Provide the (x, y) coordinate of the cell's center where the given text is located.  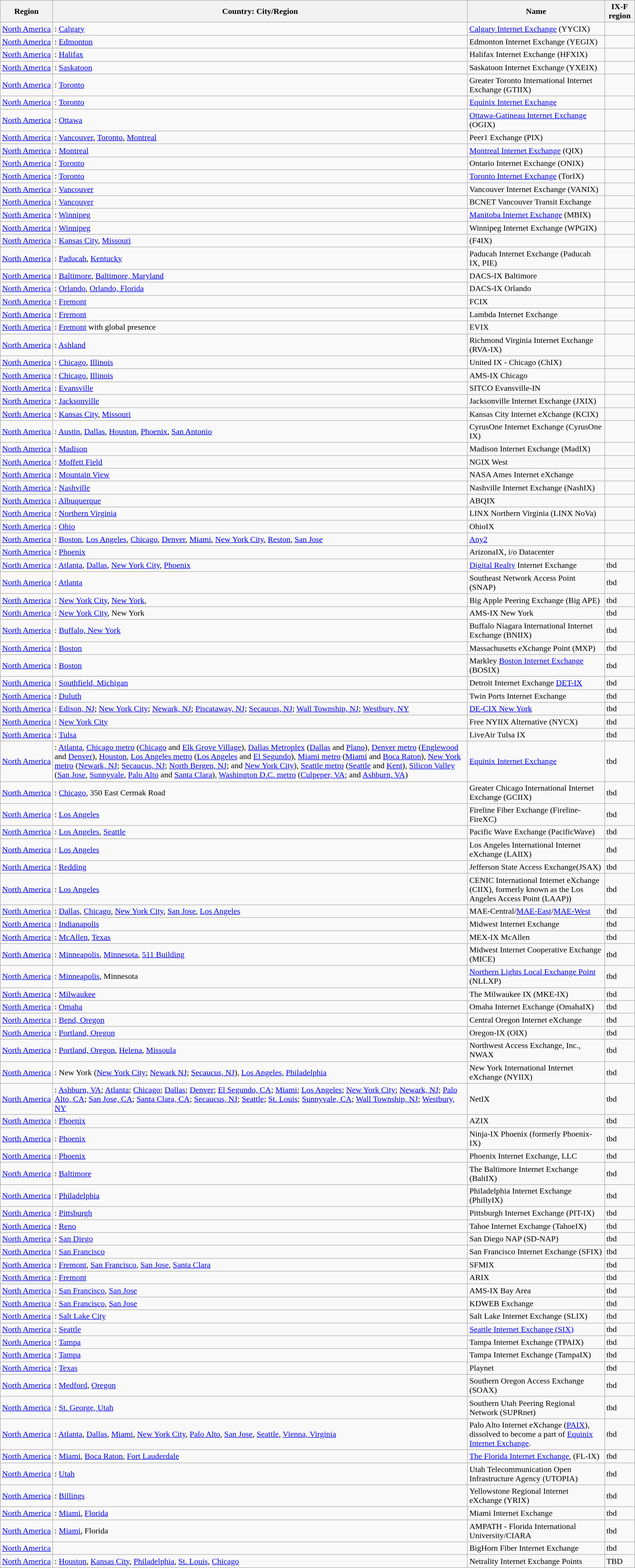
: Duluth (260, 696)
Southern Oregon Access Exchange (SOAX) (536, 1385)
: Utah (260, 1473)
Halifax Internet Exchange (HFXIX) (536, 55)
: New York City, New York (260, 613)
The Milwaukee IX (MKE-IX) (536, 994)
Southeast Network Access Point (SNAP) (536, 583)
Jacksonville Internet Exchange (JXIX) (536, 401)
Fireline Fiber Exchange (Fireline-FireXC) (536, 815)
MAE-Central/MAE-East/MAE-West (536, 911)
DACS-IX Baltimore (536, 276)
SITCO Evansville-IN (536, 388)
Playnet (536, 1368)
Vancouver Internet Exchange (VANIX) (536, 189)
DACS-IX Orlando (536, 289)
ABQIX (536, 501)
: Austin, Dallas, Houston, Phoenix, San Antonio (260, 431)
: Southfield, Michigan (260, 683)
Omaha Internet Exchange (OmahaIX) (536, 1007)
Free NYIIX Alternative (NYCX) (536, 722)
: Baltimore, Baltimore, Maryland (260, 276)
Northwest Access Exchange, Inc., NWAX (536, 1050)
Markley Boston Internet Exchange (BOSIX) (536, 665)
OhioIX (536, 526)
Twin Ports Internet Exchange (536, 696)
BigHorn Fiber Internet Exchange (536, 1548)
SFMIX (536, 1265)
Salt Lake Internet Exchange (SLIX) (536, 1316)
Kansas City Internet eXchange (KCIX) (536, 414)
Tampa Internet Exchange (TampaIX) (536, 1355)
Pittsburgh Internet Exchange (PIT-IX) (536, 1213)
Calgary Internet Exchange (YYCIX) (536, 29)
Miami Internet Exchange (536, 1513)
San Francisco Internet Exchange (SFIX) (536, 1252)
: Paducah, Kentucky (260, 258)
FCIX (536, 302)
Midwest Internet Cooperative Exchange (MICE) (536, 954)
: Calgary (260, 29)
: Philadelphia (260, 1195)
: Madison (260, 449)
: Ottawa (260, 120)
Any2 (536, 539)
Seattle Internet Exchange (SIX) (536, 1329)
AMPATH - Florida International University/CIARA (536, 1531)
: Montreal (260, 150)
Manitoba Internet Exchange (MBIX) (536, 215)
NetIX (536, 1099)
Buffalo Niagara International Internet Exchange (BNIIX) (536, 630)
Midwest Internet Exchange (536, 924)
Digital Realty Internet Exchange (536, 565)
Ottawa-Gatineau Internet Exchange (OGIX) (536, 120)
Philadelphia Internet Exchange (PhillyIX) (536, 1195)
: Atlanta (260, 583)
AMS-IX New York (536, 613)
NASA Ames Internet eXchange (536, 475)
: Moffett Field (260, 462)
: Milwaukee (260, 994)
: New York City, New York, (260, 600)
Nashville Internet Exchange (NashIX) (536, 488)
: Seattle (260, 1329)
: San Francisco (260, 1252)
: Northern Virginia (260, 514)
KDWEB Exchange (536, 1303)
Tahoe Internet Exchange (TahoeIX) (536, 1226)
San Diego NAP (SD-NAP) (536, 1239)
Pacific Wave Exchange (PacificWave) (536, 832)
Edmonton Internet Exchange (YEGIX) (536, 42)
: Nashville (260, 488)
: Medford, Oregon (260, 1385)
Toronto Internet Exchange (TorIX) (536, 176)
Utah Telecommunication Open Infrastructure Agency (UTOPIA) (536, 1473)
: Ohio (260, 526)
: Minneapolis, Minnesota, 511 Building (260, 954)
: Miami, Boca Raton, Fort Lauderdale (260, 1456)
: Minneapolis, Minnesota (260, 977)
(F4IX) (536, 241)
: Houston, Kansas City, Philadelphia, St. Louis, Chicago (260, 1561)
Saskatoon Internet Exchange (YXEIX) (536, 67)
: Saskatoon (260, 67)
: New York (New York City; Newark NJ; Secaucus, NJ), Los Angeles, Philadelphia (260, 1072)
: Los Angeles, Seattle (260, 832)
Ontario Internet Exchange (ONIX) (536, 163)
Lambda Internet Exchange (536, 314)
: Chicago, 350 East Cermak Road (260, 792)
: Indianapolis (260, 924)
: Baltimore (260, 1174)
Montreal Internet Exchange (QIX) (536, 150)
: Buffalo, New York (260, 630)
EVIX (536, 327)
ARIX (536, 1278)
AMS-IX Bay Area (536, 1291)
Tampa Internet Exchange (TPAIX) (536, 1342)
AMS-IX Chicago (536, 375)
Country: City/Region (260, 12)
Madison Internet Exchange (MadIX) (536, 449)
CyrusOne Internet Exchange (CyrusOne IX) (536, 431)
: Bend, Oregon (260, 1020)
: San Diego (260, 1239)
Palo Alto Internet eXchange (PAIX), dissolved to become a part of Equinix Internet Exchange. (536, 1434)
Detroit Internet Exchange DET-IX (536, 683)
: Orlando, Orlando, Florida (260, 289)
The Baltimore Internet Exchange (BaltIX) (536, 1174)
: Texas (260, 1368)
BCNET Vancouver Transit Exchange (536, 202)
Northern Lights Local Exchange Point (NLLXP) (536, 977)
: Redding (260, 867)
CENIC International Internet eXchange (CIIX), formerly known as the Los Angeles Access Point (LAAP)) (536, 889)
Region (26, 12)
: New York City (260, 722)
Ninja-IX Phoenix (formerly Phoenix-IX) (536, 1138)
: Ashland (260, 345)
Los Angeles International Internet eXchange (LAIIX) (536, 849)
: Edison, NJ; New York City; Newark, NJ; Piscataway, NJ; Secaucus, NJ; Wall Township, NJ; Westbury, NY (260, 709)
: Mountain View (260, 475)
: Tulsa (260, 735)
AZIX (536, 1121)
Southern Utah Peering Regional Network (SUPRnet) (536, 1408)
NGIX West (536, 462)
: McAllen, Texas (260, 937)
MEX-IX McAllen (536, 937)
Name (536, 12)
IX-F region (619, 12)
: Albuquerque (260, 501)
New York International Internet eXchange (NYIIX) (536, 1072)
: Portland, Oregon (260, 1033)
Central Oregon Internet eXchange (536, 1020)
LINX Northern Virginia (LINX NoVa) (536, 514)
: Atlanta, Dallas, New York City, Phoenix (260, 565)
Greater Chicago International Internet Exchange (GCIIX) (536, 792)
: Dallas, Chicago, New York City, San Jose, Los Angeles (260, 911)
: Evansville (260, 388)
TBD (619, 1561)
: Fremont, San Francisco, San Jose, Santa Clara (260, 1265)
Richmond Virginia Internet Exchange (RVA-IX) (536, 345)
: Billings (260, 1496)
Yellowstone Regional Internet eXchange (YRIX) (536, 1496)
Paducah Internet Exchange (Paducah IX, PIE) (536, 258)
Winnipeg Internet Exchange (WPGIX) (536, 228)
LiveAir Tulsa IX (536, 735)
Massachusetts eXchange Point (MXP) (536, 648)
Phoenix Internet Exchange, LLC (536, 1156)
Big Apple Peering Exchange (Big APE) (536, 600)
: Halifax (260, 55)
: Reno (260, 1226)
: Boston, Los Angeles, Chicago, Denver, Miami, New York City, Reston, San Jose (260, 539)
Netrality Internet Exchange Points (536, 1561)
The Florida Internet Exchange, (FL-IX) (536, 1456)
: Edmonton (260, 42)
: Vancouver, Toronto, Montreal (260, 137)
: Omaha (260, 1007)
: Portland, Oregon, Helena, Missoula (260, 1050)
Oregon-IX (OIX) (536, 1033)
: Pittsburgh (260, 1213)
Greater Toronto International Internet Exchange (GTIIX) (536, 85)
United IX - Chicago (ChIX) (536, 362)
: St. George, Utah (260, 1408)
: Salt Lake City (260, 1316)
: Fremont with global presence (260, 327)
ArizonaIX, i/o Datacenter (536, 552)
: Atlanta, Dallas, Miami, New York City, Palo Alto, San Jose, Seattle, Vienna, Virginia (260, 1434)
Peer1 Exchange (PIX) (536, 137)
DE-CIX New York (536, 709)
: Jacksonville (260, 401)
Jefferson State Access Exchange(JSAX) (536, 867)
